Find where the given text appears and provide that cell's center as (x, y) coordinate. 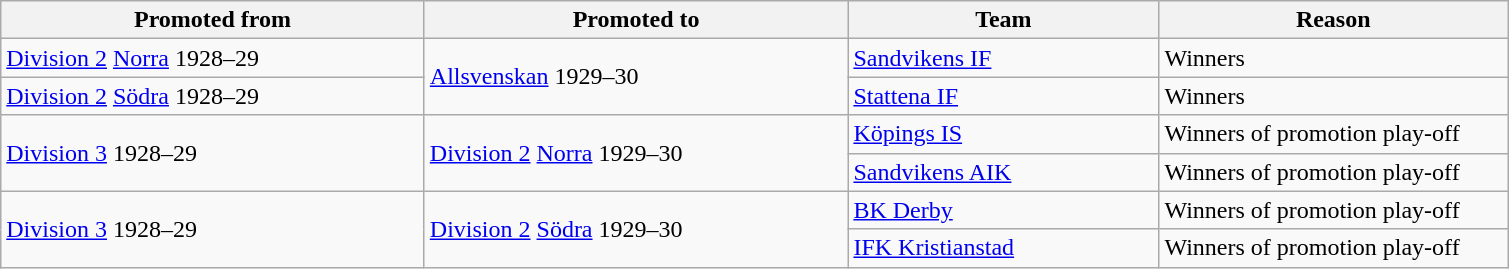
Allsvenskan 1929–30 (636, 77)
Promoted to (636, 20)
Sandvikens AIK (1004, 172)
Sandvikens IF (1004, 58)
Division 2 Södra 1929–30 (636, 229)
Division 2 Norra 1929–30 (636, 153)
Division 2 Norra 1928–29 (213, 58)
IFK Kristianstad (1004, 248)
BK Derby (1004, 210)
Reason (1334, 20)
Promoted from (213, 20)
Division 2 Södra 1928–29 (213, 96)
Köpings IS (1004, 134)
Stattena IF (1004, 96)
Team (1004, 20)
